Scan for the cell matching the given text and deliver its (X, Y) coordinate at center. 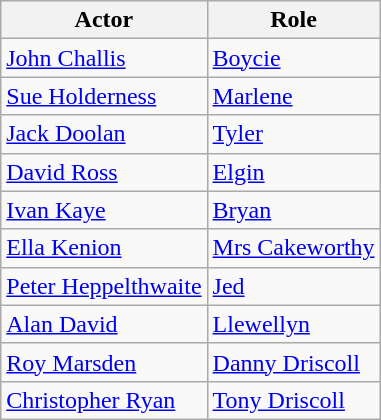
Jack Doolan (104, 134)
Roy Marsden (104, 362)
Bryan (294, 210)
John Challis (104, 58)
Ivan Kaye (104, 210)
Marlene (294, 96)
Christopher Ryan (104, 400)
Role (294, 20)
Mrs Cakeworthy (294, 248)
Tyler (294, 134)
Jed (294, 286)
David Ross (104, 172)
Elgin (294, 172)
Boycie (294, 58)
Llewellyn (294, 324)
Alan David (104, 324)
Peter Heppelthwaite (104, 286)
Sue Holderness (104, 96)
Actor (104, 20)
Tony Driscoll (294, 400)
Danny Driscoll (294, 362)
Ella Kenion (104, 248)
